Return the (X, Y) coordinate for the center point of the cell that contains the specified text.  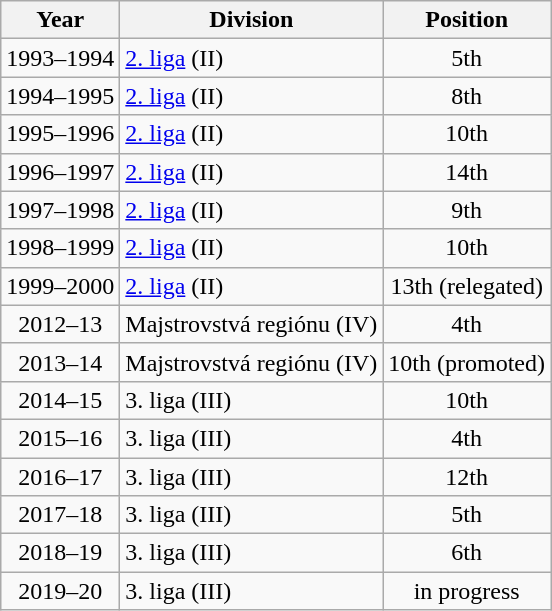
2016–17 (60, 477)
2014–15 (60, 400)
Division (252, 20)
1996–1997 (60, 172)
Year (60, 20)
14th (467, 172)
6th (467, 553)
8th (467, 96)
in progress (467, 591)
1997–1998 (60, 210)
1993–1994 (60, 58)
1994–1995 (60, 96)
2015–16 (60, 438)
Position (467, 20)
2019–20 (60, 591)
2012–13 (60, 324)
2013–14 (60, 362)
1995–1996 (60, 134)
12th (467, 477)
1998–1999 (60, 248)
2018–19 (60, 553)
13th (relegated) (467, 286)
10th (promoted) (467, 362)
2017–18 (60, 515)
1999–2000 (60, 286)
9th (467, 210)
